Scan for the cell matching the given text and deliver its (x, y) coordinate at center. 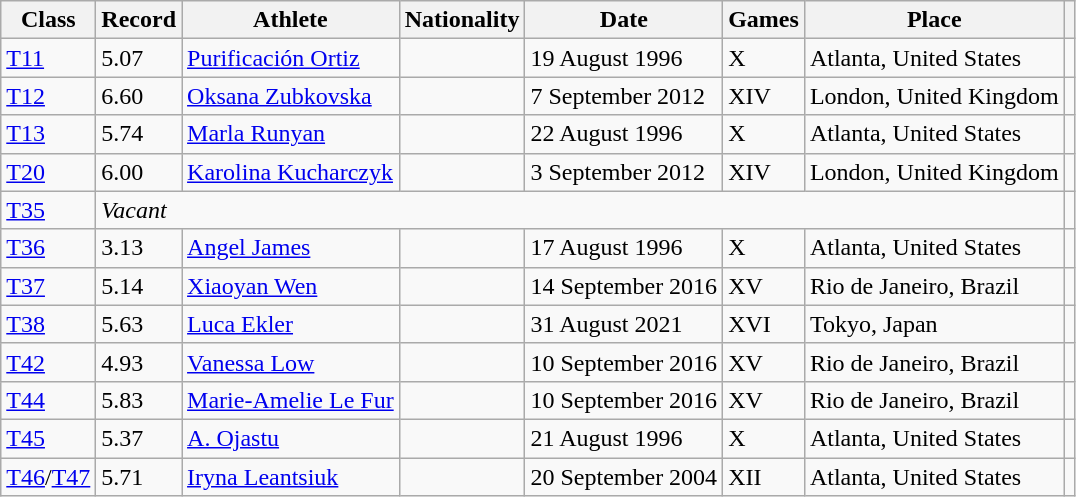
5.71 (139, 477)
Vacant (580, 210)
A. Ojastu (291, 438)
T36 (48, 248)
Luca Ekler (291, 324)
5.37 (139, 438)
Karolina Kucharczyk (291, 172)
T45 (48, 438)
Athlete (291, 20)
3.13 (139, 248)
7 September 2012 (624, 96)
17 August 1996 (624, 248)
Purificación Ortiz (291, 58)
Place (934, 20)
14 September 2016 (624, 286)
Angel James (291, 248)
Class (48, 20)
3 September 2012 (624, 172)
21 August 1996 (624, 438)
5.83 (139, 400)
6.60 (139, 96)
T13 (48, 134)
T12 (48, 96)
T44 (48, 400)
T37 (48, 286)
Marie-Amelie Le Fur (291, 400)
T11 (48, 58)
XVI (764, 324)
5.07 (139, 58)
T20 (48, 172)
T42 (48, 362)
Games (764, 20)
Nationality (462, 20)
6.00 (139, 172)
31 August 2021 (624, 324)
5.74 (139, 134)
5.14 (139, 286)
Record (139, 20)
T46/T47 (48, 477)
20 September 2004 (624, 477)
22 August 1996 (624, 134)
Tokyo, Japan (934, 324)
Iryna Leantsiuk (291, 477)
5.63 (139, 324)
Vanessa Low (291, 362)
Oksana Zubkovska (291, 96)
4.93 (139, 362)
T35 (48, 210)
XII (764, 477)
Xiaoyan Wen (291, 286)
Date (624, 20)
T38 (48, 324)
Marla Runyan (291, 134)
19 August 1996 (624, 58)
